Determine the [X, Y] coordinate at the center of the cell enclosing the given text.  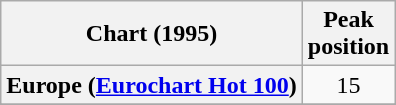
Chart (1995) [152, 34]
Peakposition [348, 34]
15 [348, 85]
Europe (Eurochart Hot 100) [152, 85]
